Return [x, y] of the center of cell containing provided text 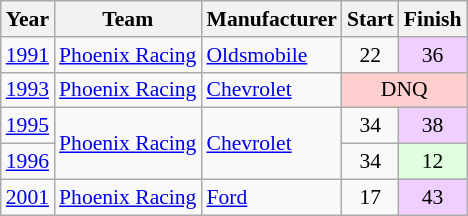
Manufacturer [271, 19]
1996 [28, 162]
38 [433, 126]
Start [370, 19]
Finish [433, 19]
17 [370, 197]
Ford [271, 197]
36 [433, 55]
22 [370, 55]
43 [433, 197]
DNQ [404, 90]
1995 [28, 126]
2001 [28, 197]
Oldsmobile [271, 55]
Year [28, 19]
Team [128, 19]
1993 [28, 90]
1991 [28, 55]
12 [433, 162]
